Return (X, Y) of the center of cell containing provided text 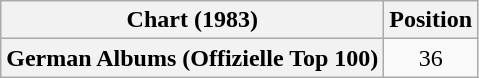
German Albums (Offizielle Top 100) (192, 58)
Position (431, 20)
36 (431, 58)
Chart (1983) (192, 20)
